Return the [x, y] coordinate for the center point of the cell that contains the specified text.  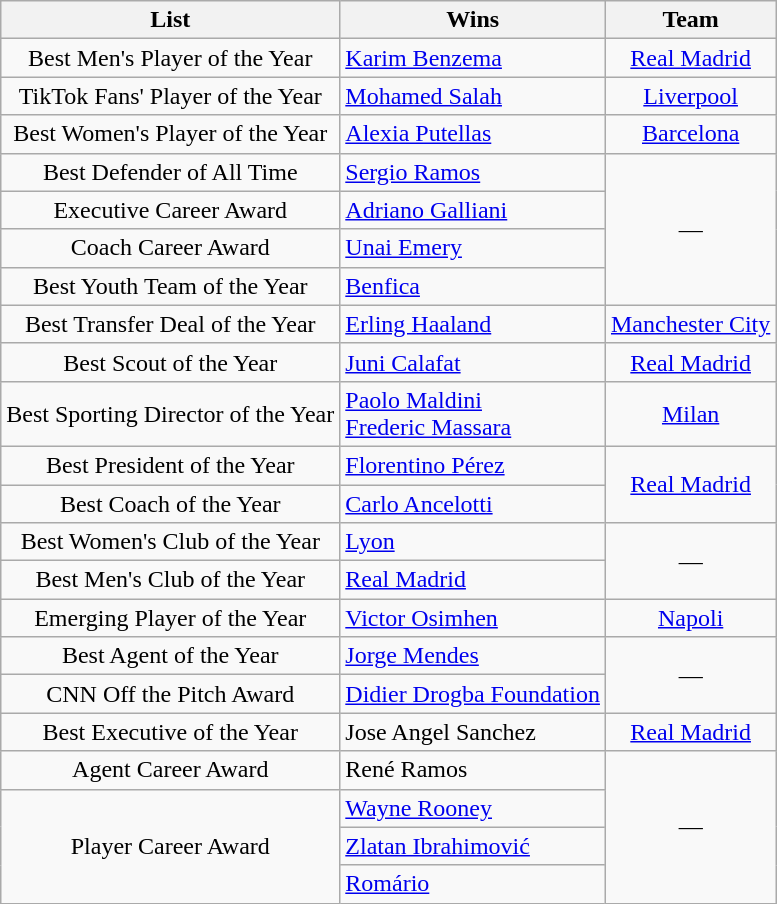
Best Sporting Director of the Year [170, 414]
Best Youth Team of the Year [170, 286]
Mohamed Salah [473, 96]
Unai Emery [473, 248]
Best Coach of the Year [170, 503]
Executive Career Award [170, 210]
Napoli [690, 618]
Best Defender of All Time [170, 172]
Agent Career Award [170, 770]
Karim Benzema [473, 58]
Best Scout of the Year [170, 362]
Paolo Maldini Frederic Massara [473, 414]
List [170, 20]
Adriano Galliani [473, 210]
Didier Drogba Foundation [473, 694]
Florentino Pérez [473, 465]
Benfica [473, 286]
Romário [473, 884]
Victor Osimhen [473, 618]
Erling Haaland [473, 324]
Best Women's Player of the Year [170, 134]
Juni Calafat [473, 362]
Best Men's Club of the Year [170, 580]
Carlo Ancelotti [473, 503]
TikTok Fans' Player of the Year [170, 96]
Alexia Putellas [473, 134]
Best Executive of the Year [170, 732]
Best Agent of the Year [170, 656]
Lyon [473, 542]
Emerging Player of the Year [170, 618]
Wins [473, 20]
CNN Off the Pitch Award [170, 694]
René Ramos [473, 770]
Best Transfer Deal of the Year [170, 324]
Team [690, 20]
Wayne Rooney [473, 808]
Zlatan Ibrahimović [473, 846]
Jose Angel Sanchez [473, 732]
Coach Career Award [170, 248]
Milan [690, 414]
Manchester City [690, 324]
Best President of the Year [170, 465]
Barcelona [690, 134]
Player Career Award [170, 846]
Liverpool [690, 96]
Sergio Ramos [473, 172]
Best Men's Player of the Year [170, 58]
Best Women's Club of the Year [170, 542]
Jorge Mendes [473, 656]
